Identify which cell holds the provided text, then report its [X, Y] central coordinate. 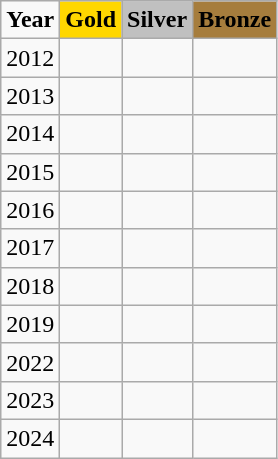
2017 [30, 248]
Bronze [235, 20]
2012 [30, 58]
Year [30, 20]
2018 [30, 286]
2013 [30, 96]
2014 [30, 134]
Gold [91, 20]
2023 [30, 400]
2016 [30, 210]
2024 [30, 438]
Silver [158, 20]
2015 [30, 172]
2019 [30, 324]
2022 [30, 362]
